For the text-containing cell, return its midpoint in (X, Y) coordinate format. 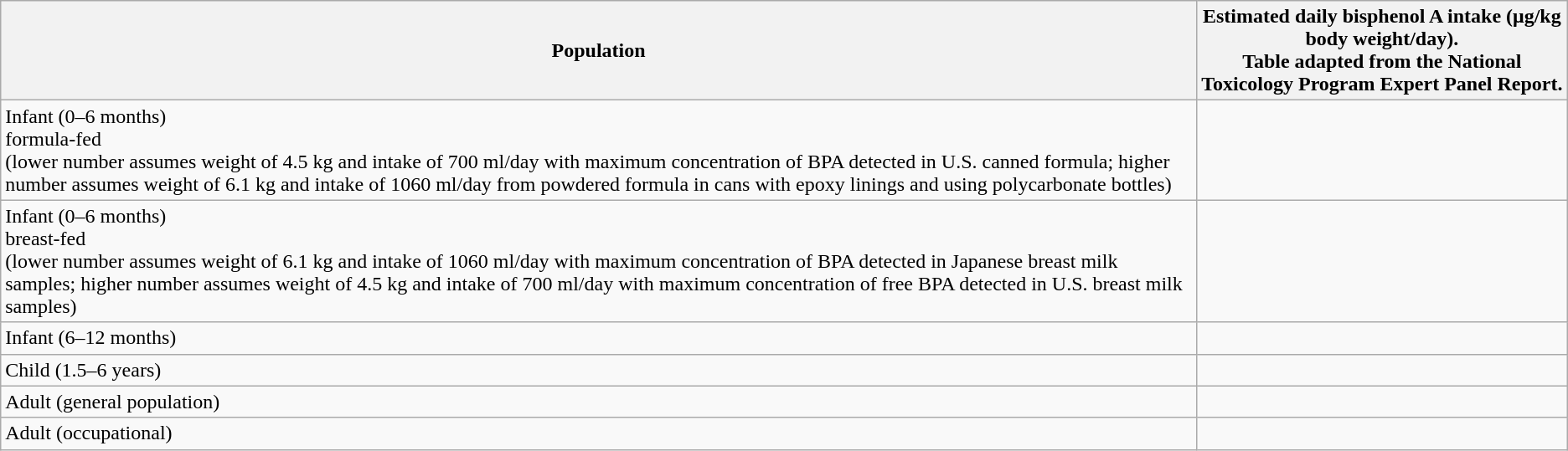
Adult (general population) (599, 402)
Child (1.5–6 years) (599, 370)
Estimated daily bisphenol A intake (μg/kg body weight/day).Table adapted from the National Toxicology Program Expert Panel Report. (1382, 50)
Population (599, 50)
Infant (6–12 months) (599, 338)
Adult (occupational) (599, 433)
